Pinpoint the cell where the given text exists, returning its (x, y) midpoint coordinate. 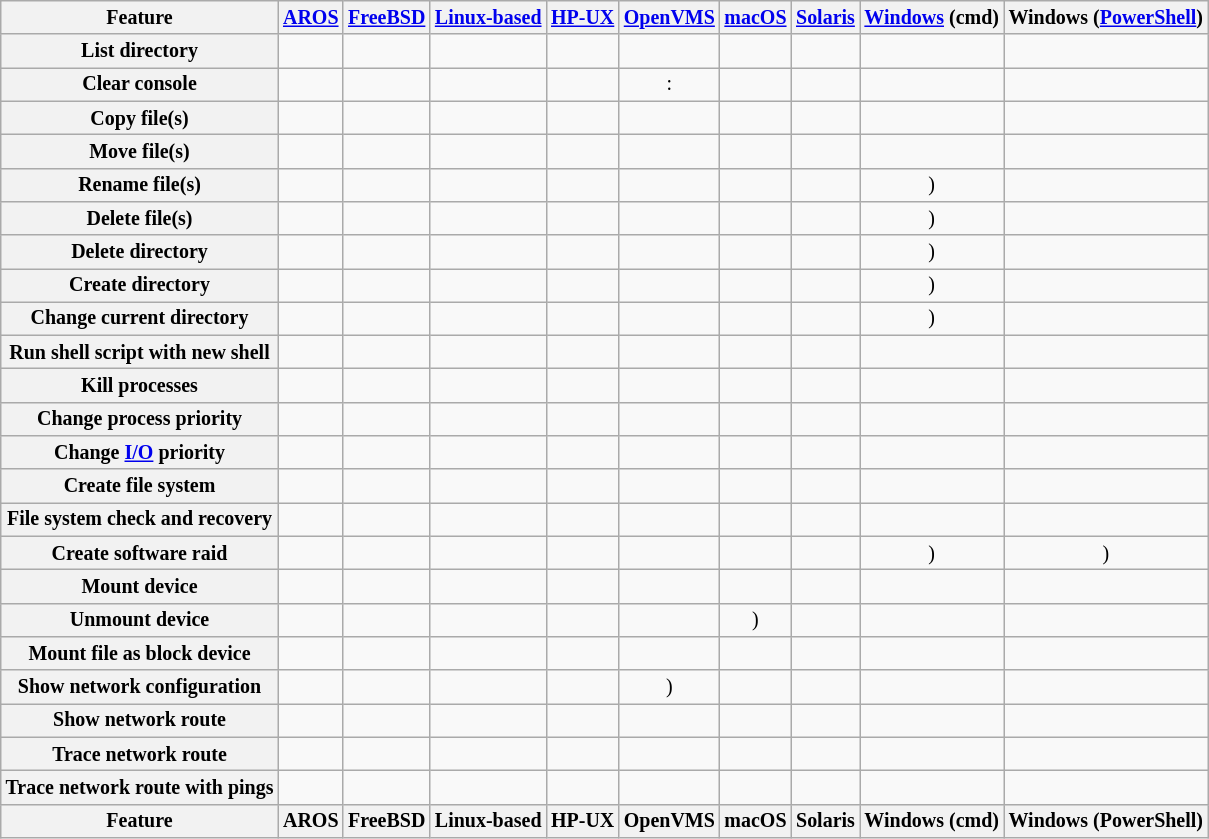
Show network configuration (140, 686)
: (670, 84)
List directory (140, 52)
Change I/O priority (140, 452)
Delete directory (140, 252)
Show network route (140, 720)
Create software raid (140, 554)
Change process priority (140, 420)
Move file(s) (140, 152)
Mount device (140, 586)
Trace network route with pings (140, 788)
Unmount device (140, 620)
File system check and recovery (140, 520)
Copy file(s) (140, 118)
Clear console (140, 84)
Delete file(s) (140, 218)
Run shell script with new shell (140, 352)
Create file system (140, 486)
Kill processes (140, 386)
Rename file(s) (140, 184)
Trace network route (140, 754)
Mount file as block device (140, 654)
Create directory (140, 286)
Change current directory (140, 318)
